Capture the cell that displays the provided text and extract its [x, y] central coordinate. 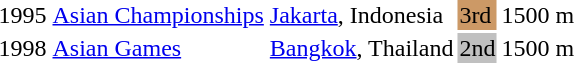
3rd [478, 15]
Jakarta, Indonesia [362, 15]
Asian Games [158, 48]
2nd [478, 48]
Bangkok, Thailand [362, 48]
Asian Championships [158, 15]
